Search for the cell housing the specified text and yield its [x, y] center coordinate. 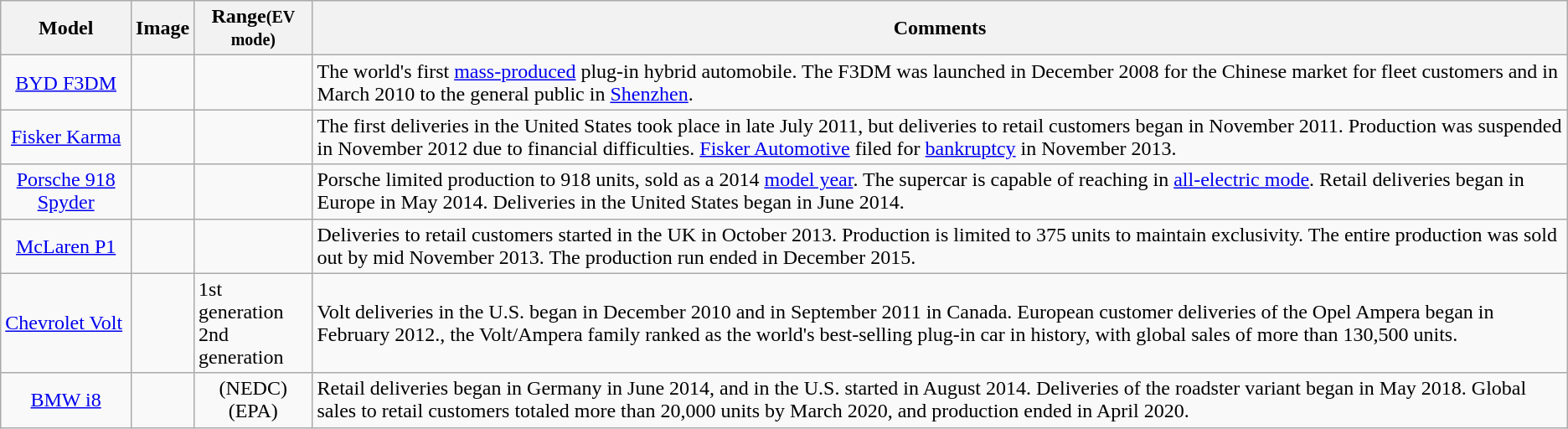
1st generation 2nd generation [253, 323]
McLaren P1 [66, 246]
BYD F3DM [66, 82]
(NEDC) (EPA) [253, 401]
Porsche 918 Spyder [66, 191]
Model [66, 28]
BMW i8 [66, 401]
Comments [940, 28]
Fisker Karma [66, 137]
Range(EV mode) [253, 28]
Image [162, 28]
Chevrolet Volt [66, 323]
